Determine the [X, Y] coordinate at the center of the cell enclosing the given text.  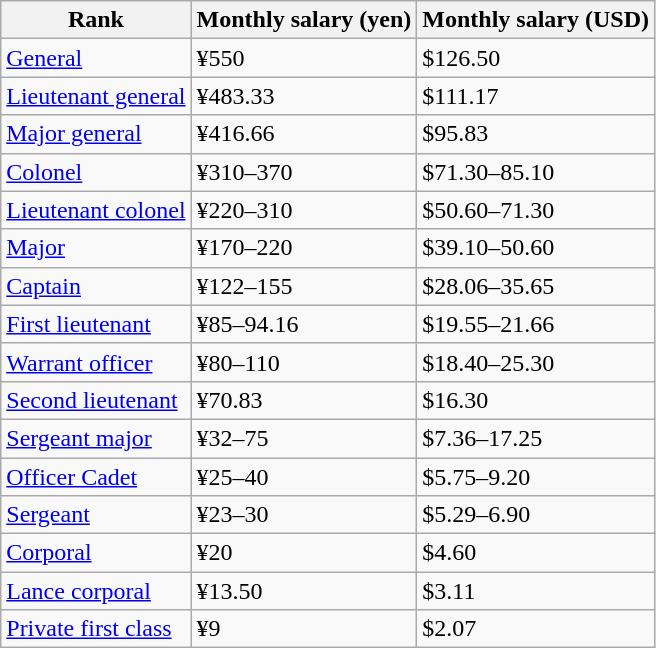
General [96, 58]
$28.06–35.65 [536, 286]
¥550 [304, 58]
$3.11 [536, 591]
$7.36–17.25 [536, 438]
¥170–220 [304, 248]
Second lieutenant [96, 400]
$5.29–6.90 [536, 515]
$4.60 [536, 553]
¥122–155 [304, 286]
Captain [96, 286]
$95.83 [536, 134]
Corporal [96, 553]
¥483.33 [304, 96]
¥25–40 [304, 477]
¥20 [304, 553]
Sergeant major [96, 438]
$126.50 [536, 58]
¥80–110 [304, 362]
¥23–30 [304, 515]
$19.55–21.66 [536, 324]
Private first class [96, 629]
¥13.50 [304, 591]
¥85–94.16 [304, 324]
¥416.66 [304, 134]
$39.10–50.60 [536, 248]
Lieutenant general [96, 96]
¥70.83 [304, 400]
Lance corporal [96, 591]
¥220–310 [304, 210]
Colonel [96, 172]
$71.30–85.10 [536, 172]
Rank [96, 20]
First lieutenant [96, 324]
$16.30 [536, 400]
Sergeant [96, 515]
Monthly salary (yen) [304, 20]
$111.17 [536, 96]
Major [96, 248]
$5.75–9.20 [536, 477]
¥310–370 [304, 172]
¥9 [304, 629]
Officer Cadet [96, 477]
Monthly salary (USD) [536, 20]
Major general [96, 134]
$2.07 [536, 629]
$50.60–71.30 [536, 210]
$18.40–25.30 [536, 362]
¥32–75 [304, 438]
Lieutenant colonel [96, 210]
Warrant officer [96, 362]
